Scan for the cell matching the given text and deliver its (x, y) coordinate at center. 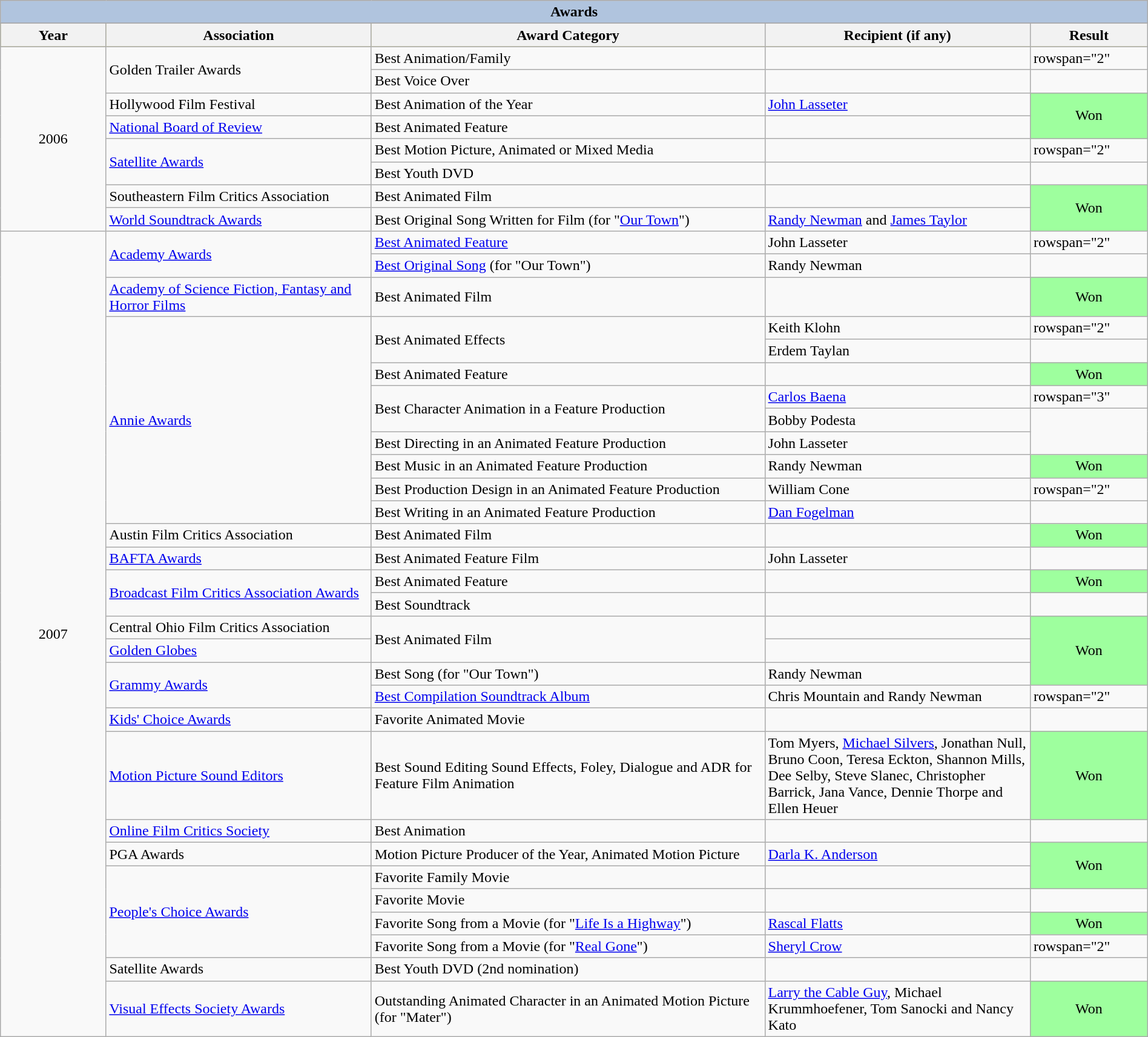
Kids' Choice Awards (239, 720)
Visual Effects Society Awards (239, 1009)
Best Compilation Soundtrack Album (568, 697)
Favorite Animated Movie (568, 720)
Best Production Design in an Animated Feature Production (568, 489)
Keith Klohn (897, 328)
Golden Trailer Awards (239, 70)
Best Animation of the Year (568, 104)
Association (239, 35)
Academy Awards (239, 254)
Recipient (if any) (897, 35)
Bobby Podesta (897, 420)
PGA Awards (239, 854)
Best Animation/Family (568, 58)
Award Category (568, 35)
Best Animation (568, 831)
rowspan="3" (1089, 397)
William Cone (897, 489)
Erdem Taylan (897, 351)
Best Sound Editing Sound Effects, Foley, Dialogue and ADR for Feature Film Animation (568, 775)
2006 (53, 139)
Annie Awards (239, 420)
Best Youth DVD (568, 173)
World Soundtrack Awards (239, 219)
Best Youth DVD (2nd nomination) (568, 969)
Best Animated Effects (568, 340)
2007 (53, 633)
People's Choice Awards (239, 912)
Randy Newman and James Taylor (897, 219)
Broadcast Film Critics Association Awards (239, 593)
Central Ohio Film Critics Association (239, 627)
Austin Film Critics Association (239, 535)
Dan Fogelman (897, 512)
Grammy Awards (239, 685)
Golden Globes (239, 650)
Sheryl Crow (897, 946)
Academy of Science Fiction, Fantasy and Horror Films (239, 297)
Favorite Movie (568, 900)
Chris Mountain and Randy Newman (897, 697)
Best Original Song (for "Our Town") (568, 265)
National Board of Review (239, 127)
Best Song (for "Our Town") (568, 674)
Outstanding Animated Character in an Animated Motion Picture (for "Mater") (568, 1009)
Result (1089, 35)
Favorite Song from a Movie (for "Real Gone") (568, 946)
Best Soundtrack (568, 604)
Best Motion Picture, Animated or Mixed Media (568, 150)
Best Animated Feature Film (568, 558)
Year (53, 35)
Motion Picture Sound Editors (239, 775)
Hollywood Film Festival (239, 104)
BAFTA Awards (239, 558)
Best Writing in an Animated Feature Production (568, 512)
Southeastern Film Critics Association (239, 196)
Best Original Song Written for Film (for "Our Town") (568, 219)
Favorite Song from a Movie (for "Life Is a Highway") (568, 923)
Awards (574, 12)
Favorite Family Movie (568, 877)
Best Voice Over (568, 81)
Best Directing in an Animated Feature Production (568, 443)
Darla K. Anderson (897, 854)
Motion Picture Producer of the Year, Animated Motion Picture (568, 854)
Rascal Flatts (897, 923)
Best Character Animation in a Feature Production (568, 409)
Online Film Critics Society (239, 831)
Larry the Cable Guy, Michael Krummhoefener, Tom Sanocki and Nancy Kato (897, 1009)
Carlos Baena (897, 397)
Best Music in an Animated Feature Production (568, 466)
